Determine the [x, y] coordinate at the center of the cell enclosing the given text.  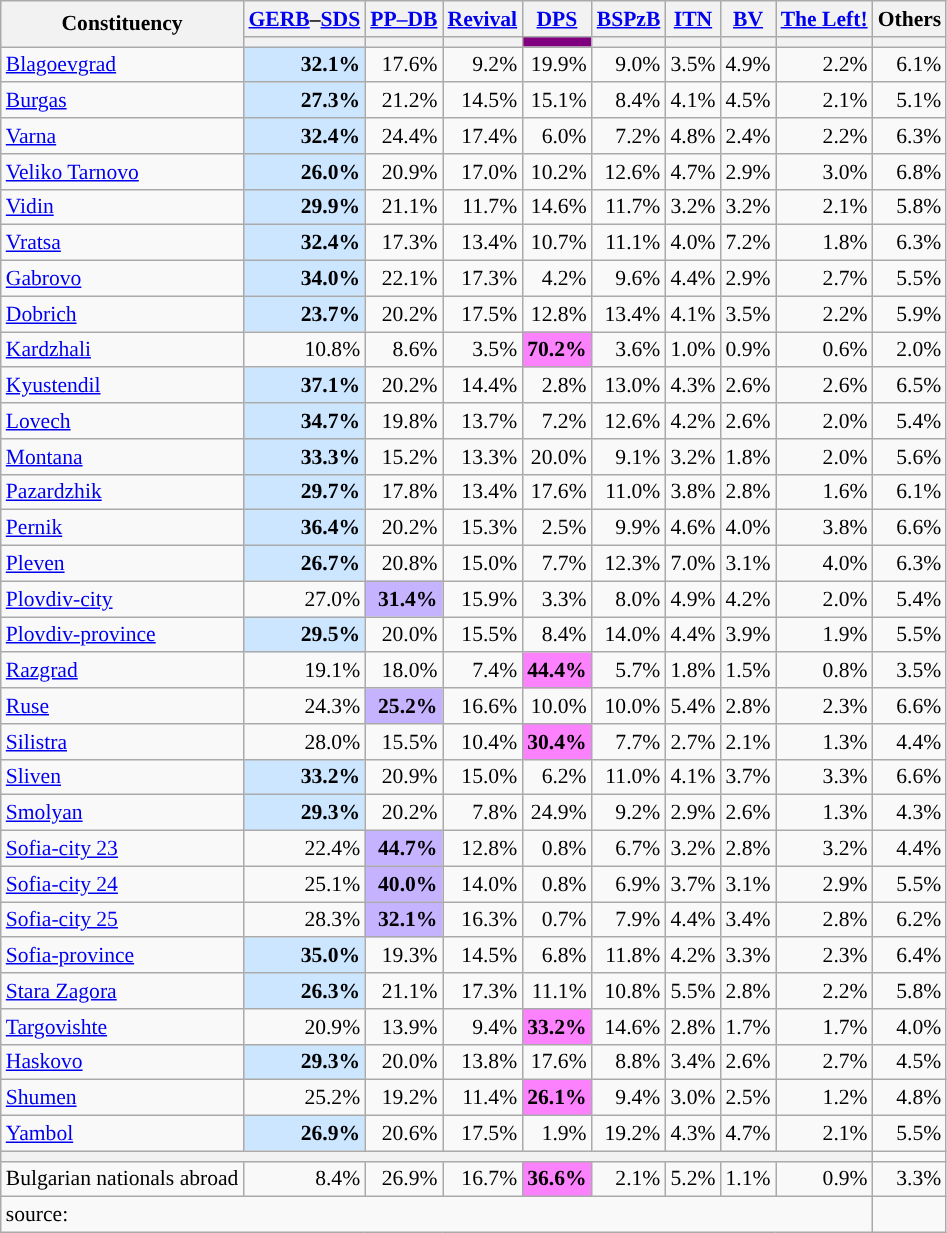
31.4% [404, 599]
9.1% [629, 457]
29.9% [304, 207]
17.0% [482, 172]
5.1% [910, 101]
36.4% [304, 528]
13.3% [482, 457]
16.7% [482, 1179]
Burgas [122, 101]
12.3% [629, 564]
Sofia-city 23 [122, 849]
Pernik [122, 528]
28.3% [304, 920]
35.0% [304, 956]
Bulgarian nationals abroad [122, 1179]
Razgrad [122, 671]
10.2% [556, 172]
1.5% [748, 671]
23.7% [304, 314]
6.0% [556, 136]
1.1% [748, 1179]
17.8% [404, 492]
Smolyan [122, 813]
15.2% [404, 457]
5.9% [910, 314]
10.4% [482, 742]
22.1% [404, 279]
40.0% [404, 884]
26.1% [556, 1098]
Dobrich [122, 314]
Blagoevgrad [122, 65]
34.0% [304, 279]
1.2% [824, 1098]
Plovdiv-province [122, 635]
Plovdiv-city [122, 599]
7.0% [692, 564]
26.3% [304, 991]
29.5% [304, 635]
DPS [556, 19]
Silistra [122, 742]
25.1% [304, 884]
5.2% [692, 1179]
27.0% [304, 599]
8.8% [629, 1062]
20.6% [404, 1134]
6.7% [629, 849]
The Left! [824, 19]
8.6% [404, 350]
Pazardzhik [122, 492]
3.9% [748, 635]
Haskovo [122, 1062]
11.4% [482, 1098]
BV [748, 19]
Pleven [122, 564]
15.9% [482, 599]
24.4% [404, 136]
7.4% [482, 671]
Montana [122, 457]
27.3% [304, 101]
Sofia-city 24 [122, 884]
13.7% [482, 421]
22.4% [304, 849]
21.2% [404, 101]
Sliven [122, 777]
18.0% [404, 671]
Vratsa [122, 243]
13.8% [482, 1062]
Sofia-province [122, 956]
17.4% [482, 136]
Yambol [122, 1134]
13.9% [404, 1027]
7.9% [629, 920]
44.4% [556, 671]
0.7% [556, 920]
GERB–SDS [304, 19]
4.6% [692, 528]
19.8% [404, 421]
16.3% [482, 920]
9.0% [629, 65]
Constituency [122, 24]
1.0% [692, 350]
Revival [482, 19]
30.4% [556, 742]
5.6% [910, 457]
6.4% [910, 956]
14.4% [482, 386]
2.4% [748, 136]
20.8% [404, 564]
ITN [692, 19]
PP–DB [404, 19]
Kyustendil [122, 386]
26.7% [304, 564]
37.1% [304, 386]
Sofia-city 25 [122, 920]
7.8% [482, 813]
16.6% [482, 706]
13.0% [629, 386]
33.3% [304, 457]
15.1% [556, 101]
26.0% [304, 172]
Shumen [122, 1098]
6.5% [910, 386]
Gabrovo [122, 279]
Varna [122, 136]
3.6% [629, 350]
9.9% [629, 528]
Lovech [122, 421]
19.9% [556, 65]
1.6% [824, 492]
0.6% [824, 350]
Vidin [122, 207]
19.3% [404, 956]
19.1% [304, 671]
29.7% [304, 492]
9.6% [629, 279]
5.7% [629, 671]
10.7% [556, 243]
70.2% [556, 350]
Veliko Tarnovo [122, 172]
11.8% [629, 956]
15.3% [482, 528]
Others [910, 19]
Stara Zagora [122, 991]
36.6% [556, 1179]
44.7% [404, 849]
source: [437, 1215]
28.0% [304, 742]
Ruse [122, 706]
Kardzhali [122, 350]
BSPzB [629, 19]
Targovishte [122, 1027]
34.7% [304, 421]
24.9% [556, 813]
8.0% [629, 599]
24.3% [304, 706]
6.9% [629, 884]
